Identify which cell holds the provided text, then report its [X, Y] central coordinate. 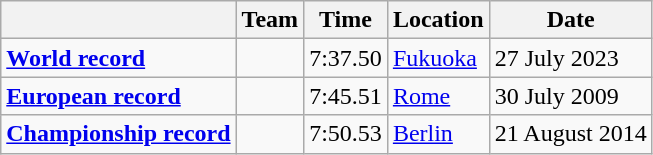
World record [118, 58]
7:50.53 [346, 134]
Location [438, 20]
Berlin [438, 134]
Date [570, 20]
European record [118, 96]
Fukuoka [438, 58]
Team [270, 20]
Championship record [118, 134]
27 July 2023 [570, 58]
Time [346, 20]
30 July 2009 [570, 96]
7:45.51 [346, 96]
7:37.50 [346, 58]
21 August 2014 [570, 134]
Rome [438, 96]
